Output the (X, Y) coordinate of the center of the cell containing the given text.  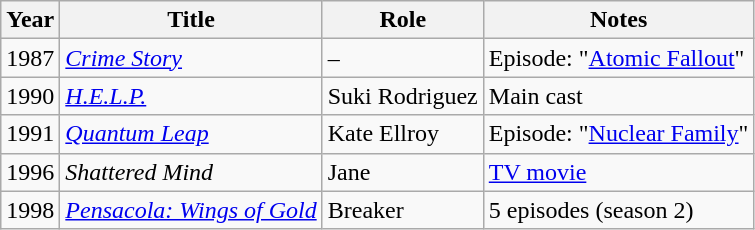
Notes (618, 20)
Kate Ellroy (402, 134)
1998 (30, 210)
Crime Story (191, 58)
1991 (30, 134)
Shattered Mind (191, 172)
Episode: "Atomic Fallout" (618, 58)
Suki Rodriguez (402, 96)
5 episodes (season 2) (618, 210)
1987 (30, 58)
Year (30, 20)
Pensacola: Wings of Gold (191, 210)
1990 (30, 96)
– (402, 58)
Main cast (618, 96)
Role (402, 20)
Episode: "Nuclear Family" (618, 134)
Title (191, 20)
1996 (30, 172)
H.E.L.P. (191, 96)
Breaker (402, 210)
Jane (402, 172)
Quantum Leap (191, 134)
TV movie (618, 172)
